Return the [x, y] coordinate for the center point of the cell that contains the specified text.  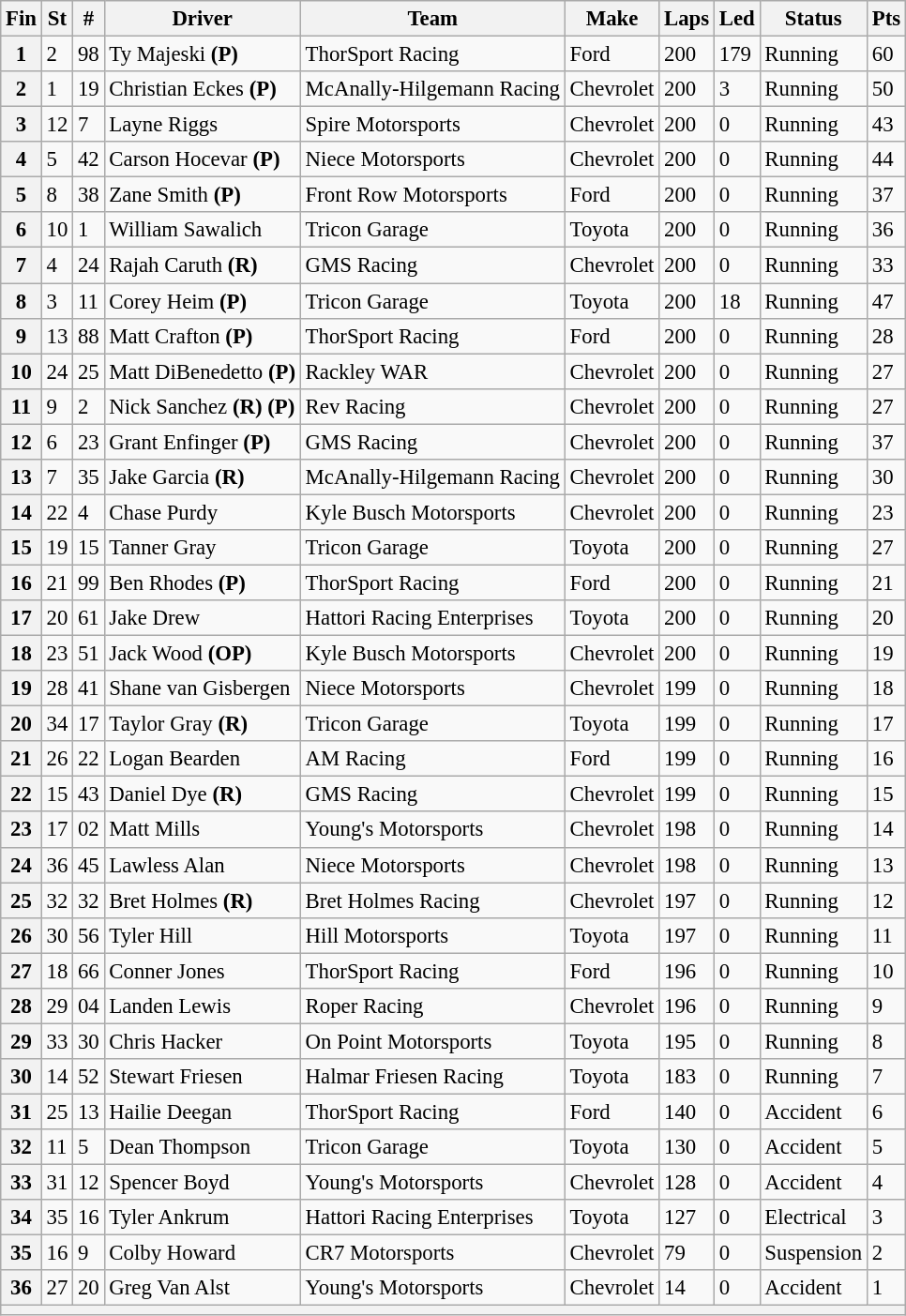
Jake Garcia (R) [203, 477]
Stewart Friesen [203, 1077]
52 [88, 1077]
Tyler Hill [203, 935]
79 [687, 1253]
Bret Holmes Racing [432, 900]
Nick Sanchez (R) (P) [203, 406]
Dean Thompson [203, 1147]
Zane Smith (P) [203, 195]
Ben Rhodes (P) [203, 582]
195 [687, 1041]
Pts [885, 19]
Jake Drew [203, 618]
Hailie Deegan [203, 1112]
Matt DiBenedetto (P) [203, 371]
04 [88, 1006]
Christian Eckes (P) [203, 89]
Driver [203, 19]
60 [885, 54]
128 [687, 1183]
Hill Motorsports [432, 935]
183 [687, 1077]
Chase Purdy [203, 512]
Layne Riggs [203, 125]
Greg Van Alst [203, 1288]
Halmar Friesen Racing [432, 1077]
Fin [22, 19]
98 [88, 54]
# [88, 19]
Grant Enfinger (P) [203, 442]
Status [813, 19]
45 [88, 865]
Tanner Gray [203, 548]
Suspension [813, 1253]
Logan Bearden [203, 759]
Tyler Ankrum [203, 1218]
44 [885, 159]
St [56, 19]
Daniel Dye (R) [203, 794]
Front Row Motorsports [432, 195]
CR7 Motorsports [432, 1253]
Taylor Gray (R) [203, 724]
140 [687, 1112]
Electrical [813, 1218]
Corey Heim (P) [203, 301]
179 [737, 54]
Rajah Caruth (R) [203, 265]
Led [737, 19]
Spencer Boyd [203, 1183]
Conner Jones [203, 971]
On Point Motorsports [432, 1041]
Landen Lewis [203, 1006]
38 [88, 195]
88 [88, 336]
Ty Majeski (P) [203, 54]
66 [88, 971]
Make [612, 19]
Team [432, 19]
Rackley WAR [432, 371]
Spire Motorsports [432, 125]
Shane van Gisbergen [203, 688]
Roper Racing [432, 1006]
56 [88, 935]
50 [885, 89]
Lawless Alan [203, 865]
47 [885, 301]
Bret Holmes (R) [203, 900]
Laps [687, 19]
Rev Racing [432, 406]
Matt Crafton (P) [203, 336]
02 [88, 830]
AM Racing [432, 759]
41 [88, 688]
61 [88, 618]
Carson Hocevar (P) [203, 159]
William Sawalich [203, 230]
51 [88, 654]
127 [687, 1218]
Matt Mills [203, 830]
Chris Hacker [203, 1041]
Colby Howard [203, 1253]
42 [88, 159]
Jack Wood (OP) [203, 654]
130 [687, 1147]
99 [88, 582]
